Return the [X, Y] coordinate for the center point of the cell that contains the specified text.  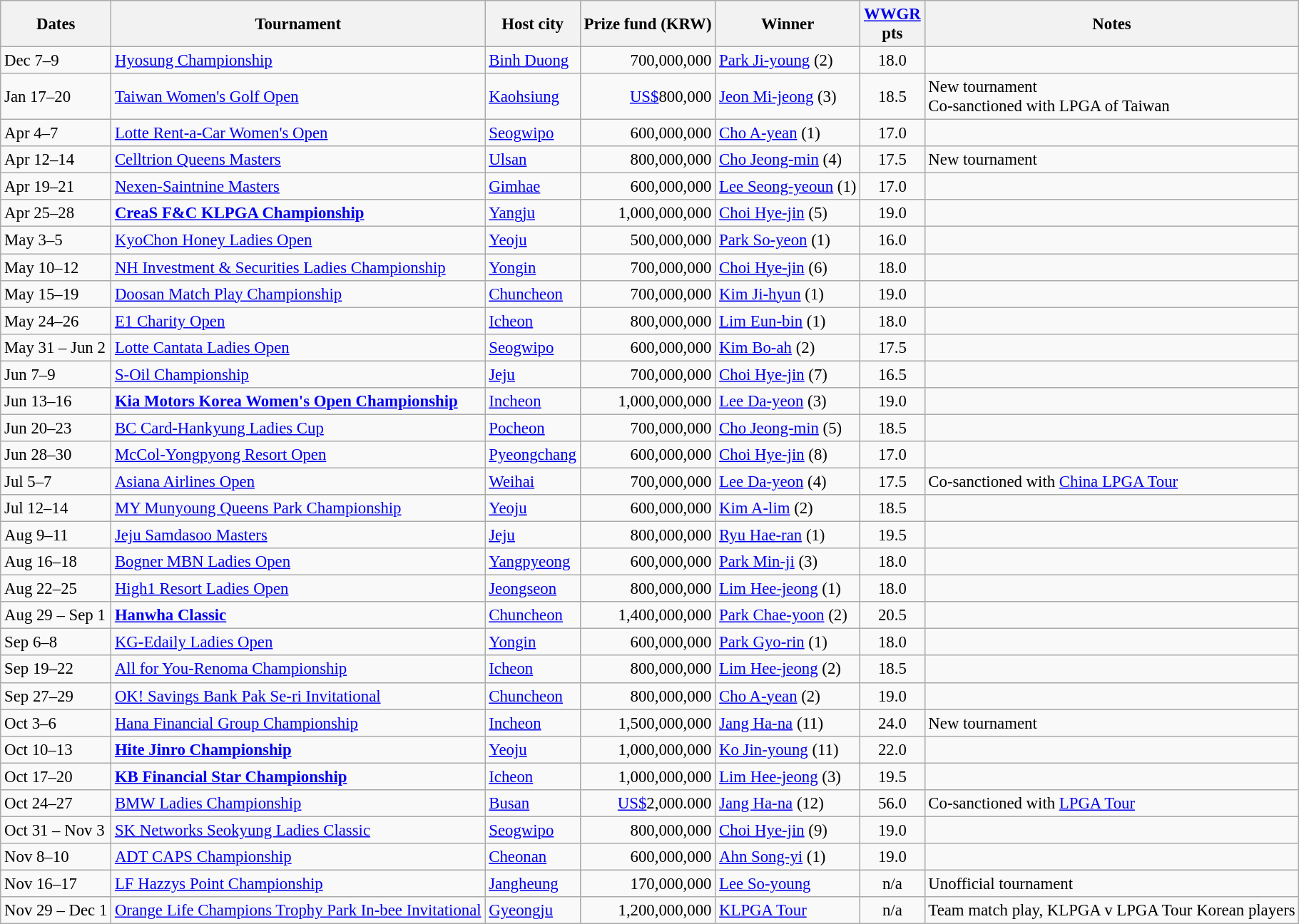
Lee Da-yeon (4) [788, 481]
Oct 3–6 [56, 723]
Jun 20–23 [56, 428]
Pyeongchang [532, 455]
Kim A-lim (2) [788, 508]
Ahn Song-yi (1) [788, 857]
E1 Charity Open [298, 321]
Sep 6–8 [56, 642]
1,500,000,000 [648, 723]
Orange Life Champions Trophy Park In-bee Invitational [298, 910]
Notes [1111, 24]
BMW Ladies Championship [298, 804]
All for You-Renoma Championship [298, 669]
Park So-yeon (1) [788, 240]
Hyosung Championship [298, 61]
Park Gyo-rin (1) [788, 642]
Choi Hye-jin (8) [788, 455]
Park Ji-young (2) [788, 61]
Kim Ji-hyun (1) [788, 294]
Ryu Hae-ran (1) [788, 535]
Lotte Cantata Ladies Open [298, 347]
Nov 16–17 [56, 883]
16.0 [892, 240]
US$800,000 [648, 97]
Yangpyeong [532, 562]
Bogner MBN Ladies Open [298, 562]
Kaohsiung [532, 97]
Pocheon [532, 428]
24.0 [892, 723]
Ulsan [532, 160]
Tournament [298, 24]
Co-sanctioned with China LPGA Tour [1111, 481]
Oct 24–27 [56, 804]
Cho Jeong-min (4) [788, 160]
Jang Ha-na (12) [788, 804]
Lotte Rent-a-Car Women's Open [298, 133]
Oct 31 – Nov 3 [56, 830]
56.0 [892, 804]
Apr 4–7 [56, 133]
May 15–19 [56, 294]
1,200,000,000 [648, 910]
Nexen-Saintnine Masters [298, 187]
McCol-Yongpyong Resort Open [298, 455]
Oct 10–13 [56, 749]
Dates [56, 24]
Doosan Match Play Championship [298, 294]
Aug 16–18 [56, 562]
Co-sanctioned with LPGA Tour [1111, 804]
Nov 29 – Dec 1 [56, 910]
Choi Hye-jin (5) [788, 213]
Aug 29 – Sep 1 [56, 615]
Hite Jinro Championship [298, 749]
May 31 – Jun 2 [56, 347]
Jan 17–20 [56, 97]
Lee So-young [788, 883]
Oct 17–20 [56, 776]
16.5 [892, 374]
Jun 13–16 [56, 401]
SK Networks Seokyung Ladies Classic [298, 830]
May 24–26 [56, 321]
Jeongseon [532, 589]
NH Investment & Securities Ladies Championship [298, 267]
1,400,000,000 [648, 615]
500,000,000 [648, 240]
KG-Edaily Ladies Open [298, 642]
LF Hazzys Point Championship [298, 883]
Lim Hee-jeong (3) [788, 776]
Hana Financial Group Championship [298, 723]
Sep 27–29 [56, 696]
Jun 7–9 [56, 374]
Jeju Samdasoo Masters [298, 535]
170,000,000 [648, 883]
Cho A-yean (1) [788, 133]
Lim Hee-jeong (2) [788, 669]
Choi Hye-jin (7) [788, 374]
Unofficial tournament [1111, 883]
20.5 [892, 615]
High1 Resort Ladies Open [298, 589]
S-Oil Championship [298, 374]
Aug 22–25 [56, 589]
Lim Hee-jeong (1) [788, 589]
Jun 28–30 [56, 455]
Park Chae-yoon (2) [788, 615]
ADT CAPS Championship [298, 857]
Lee Seong-yeoun (1) [788, 187]
Asiana Airlines Open [298, 481]
Lee Da-yeon (3) [788, 401]
Cho A-yean (2) [788, 696]
BC Card-Hankyung Ladies Cup [298, 428]
May 10–12 [56, 267]
Ko Jin-young (11) [788, 749]
Team match play, KLPGA v LPGA Tour Korean players [1111, 910]
New tournamentCo-sanctioned with LPGA of Taiwan [1111, 97]
22.0 [892, 749]
Jul 12–14 [56, 508]
Hanwha Classic [298, 615]
OK! Savings Bank Pak Se-ri Invitational [298, 696]
WWGRpts [892, 24]
US$2,000.000 [648, 804]
Yangju [532, 213]
Choi Hye-jin (9) [788, 830]
Gyeongju [532, 910]
Apr 19–21 [56, 187]
Apr 25–28 [56, 213]
KLPGA Tour [788, 910]
CreaS F&C KLPGA Championship [298, 213]
Jeon Mi-jeong (3) [788, 97]
KyoChon Honey Ladies Open [298, 240]
MY Munyoung Queens Park Championship [298, 508]
Busan [532, 804]
Lim Eun-bin (1) [788, 321]
Cho Jeong-min (5) [788, 428]
Jangheung [532, 883]
Celltrion Queens Masters [298, 160]
Dec 7–9 [56, 61]
Nov 8–10 [56, 857]
May 3–5 [56, 240]
Taiwan Women's Golf Open [298, 97]
Binh Duong [532, 61]
KB Financial Star Championship [298, 776]
Aug 9–11 [56, 535]
Winner [788, 24]
Gimhae [532, 187]
Host city [532, 24]
Apr 12–14 [56, 160]
Park Min-ji (3) [788, 562]
Cheonan [532, 857]
Sep 19–22 [56, 669]
Jang Ha-na (11) [788, 723]
Choi Hye-jin (6) [788, 267]
Kim Bo-ah (2) [788, 347]
Prize fund (KRW) [648, 24]
Jul 5–7 [56, 481]
Weihai [532, 481]
Kia Motors Korea Women's Open Championship [298, 401]
